Output the (x, y) coordinate of the center of the cell containing the given text.  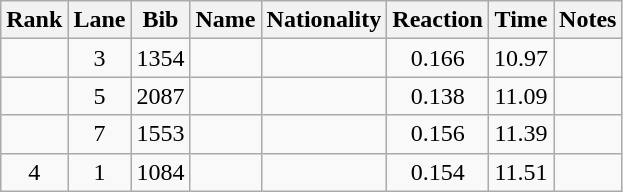
Name (226, 20)
1 (100, 172)
11.51 (520, 172)
0.138 (438, 96)
Bib (160, 20)
0.154 (438, 172)
7 (100, 134)
Nationality (324, 20)
3 (100, 58)
Notes (588, 20)
0.166 (438, 58)
11.09 (520, 96)
11.39 (520, 134)
Reaction (438, 20)
Time (520, 20)
1354 (160, 58)
1553 (160, 134)
10.97 (520, 58)
4 (34, 172)
1084 (160, 172)
Lane (100, 20)
5 (100, 96)
Rank (34, 20)
0.156 (438, 134)
2087 (160, 96)
